For the text-containing cell, return its midpoint in (X, Y) coordinate format. 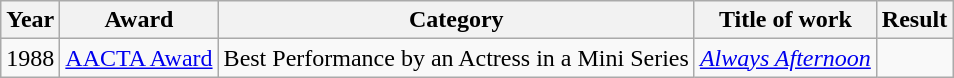
Result (914, 20)
1988 (30, 58)
AACTA Award (139, 58)
Category (456, 20)
Best Performance by an Actress in a Mini Series (456, 58)
Year (30, 20)
Title of work (785, 20)
Award (139, 20)
Always Afternoon (785, 58)
